Provide the (X, Y) coordinate of the cell's center where the given text is located.  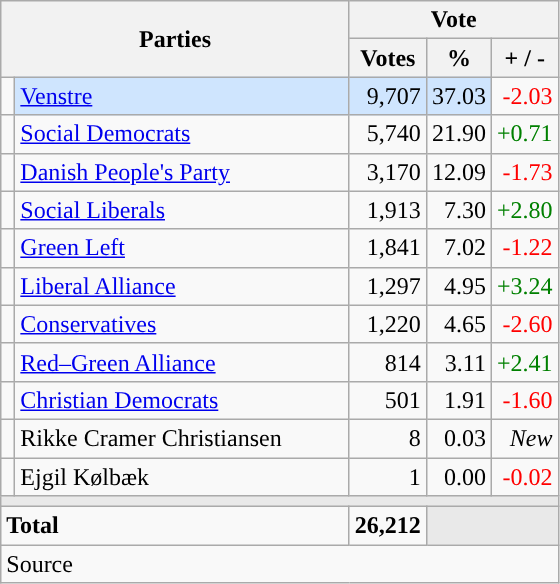
-1.22 (524, 248)
5,740 (388, 134)
Liberal Alliance (182, 286)
+2.41 (524, 362)
+3.24 (524, 286)
-1.60 (524, 400)
Votes (388, 58)
7.30 (458, 210)
501 (388, 400)
Christian Democrats (182, 400)
+2.80 (524, 210)
3.11 (458, 362)
-0.02 (524, 477)
Rikke Cramer Christiansen (182, 438)
Social Democrats (182, 134)
1.91 (458, 400)
Total (176, 526)
Danish People's Party (182, 172)
8 (388, 438)
-2.03 (524, 96)
+0.71 (524, 134)
4.65 (458, 324)
814 (388, 362)
0.03 (458, 438)
% (458, 58)
Ejgil Kølbæk (182, 477)
Social Liberals (182, 210)
1,297 (388, 286)
3,170 (388, 172)
Conservatives (182, 324)
Parties (176, 39)
1,841 (388, 248)
Vote (454, 20)
1 (388, 477)
7.02 (458, 248)
26,212 (388, 526)
4.95 (458, 286)
New (524, 438)
0.00 (458, 477)
9,707 (388, 96)
21.90 (458, 134)
1,220 (388, 324)
37.03 (458, 96)
Red–Green Alliance (182, 362)
12.09 (458, 172)
-1.73 (524, 172)
Source (280, 564)
1,913 (388, 210)
+ / - (524, 58)
-2.60 (524, 324)
Venstre (182, 96)
Green Left (182, 248)
